Provide the [x, y] coordinate of the cell's center where the given text is located.  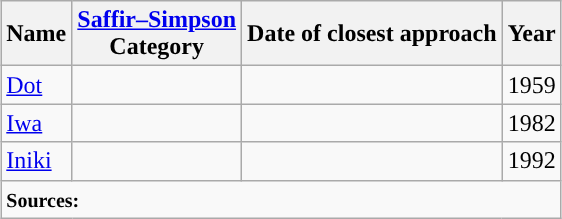
Sources: [281, 199]
Date of closest approach [372, 34]
1959 [532, 85]
Iwa [36, 123]
Saffir–SimpsonCategory [157, 34]
Dot [36, 85]
Iniki [36, 161]
1982 [532, 123]
Year [532, 34]
Name [36, 34]
1992 [532, 161]
